Return (X, Y) of the center of cell containing provided text 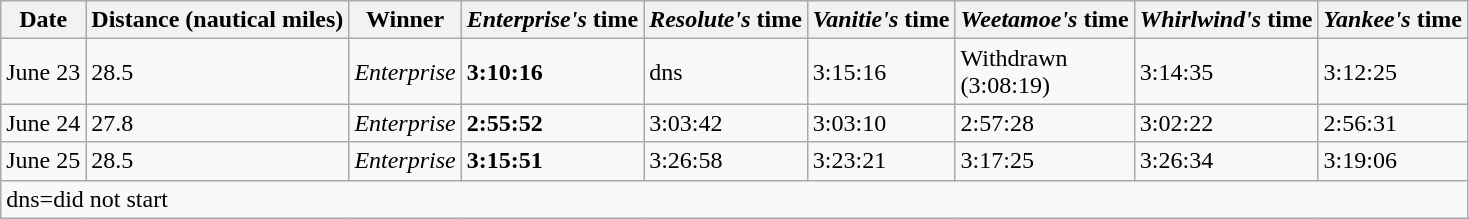
3:02:22 (1226, 123)
3:23:21 (881, 161)
Whirlwind's time (1226, 20)
dns (726, 72)
2:55:52 (552, 123)
3:17:25 (1044, 161)
27.8 (218, 123)
3:15:51 (552, 161)
2:56:31 (1392, 123)
dns=did not start (734, 199)
3:03:10 (881, 123)
June 25 (44, 161)
3:03:42 (726, 123)
June 23 (44, 72)
3:26:58 (726, 161)
Winner (405, 20)
2:57:28 (1044, 123)
Enterprise's time (552, 20)
Date (44, 20)
3:19:06 (1392, 161)
3:15:16 (881, 72)
3:12:25 (1392, 72)
3:14:35 (1226, 72)
3:26:34 (1226, 161)
Weetamoe's time (1044, 20)
3:10:16 (552, 72)
Withdrawn(3:08:19) (1044, 72)
Distance (nautical miles) (218, 20)
June 24 (44, 123)
Resolute's time (726, 20)
Vanitie's time (881, 20)
Yankee's time (1392, 20)
